Output the [x, y] coordinate of the center of the cell containing the given text.  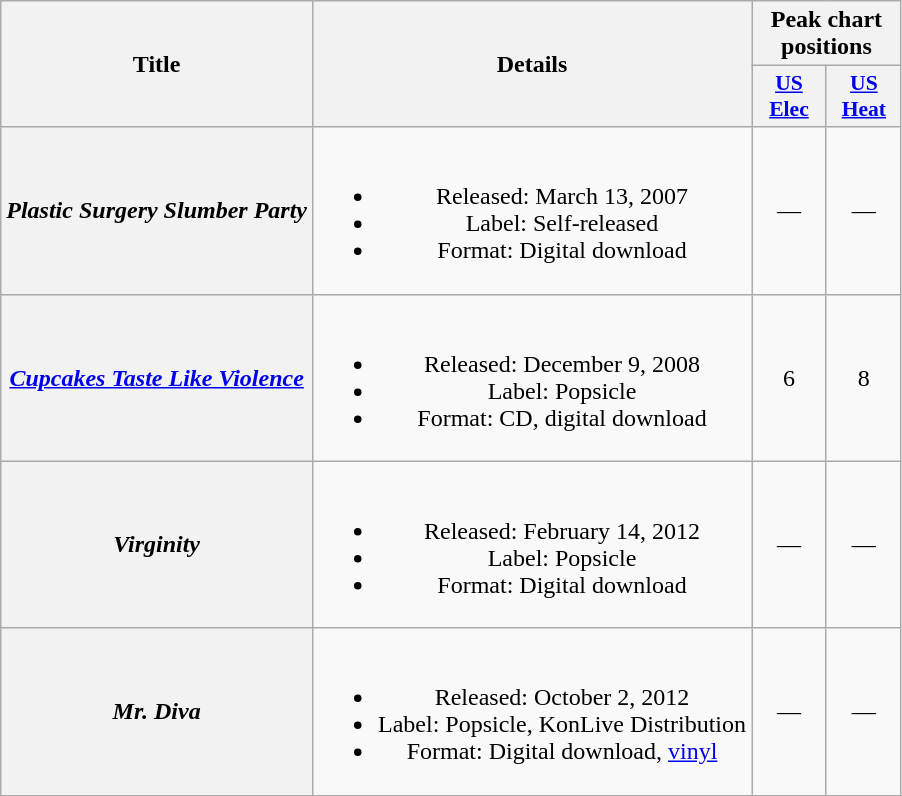
Title [157, 64]
Cupcakes Taste Like Violence [157, 378]
Virginity [157, 544]
6 [790, 378]
Released: October 2, 2012Label: Popsicle, KonLive DistributionFormat: Digital download, vinyl [532, 712]
US Elec [790, 96]
Plastic Surgery Slumber Party [157, 210]
8 [864, 378]
US Heat [864, 96]
Peak chart positions [827, 34]
Mr. Diva [157, 712]
Released: March 13, 2007Label: Self-releasedFormat: Digital download [532, 210]
Released: February 14, 2012Label: PopsicleFormat: Digital download [532, 544]
Details [532, 64]
Released: December 9, 2008Label: PopsicleFormat: CD, digital download [532, 378]
